Pinpoint the cell where the given text exists, returning its [X, Y] midpoint coordinate. 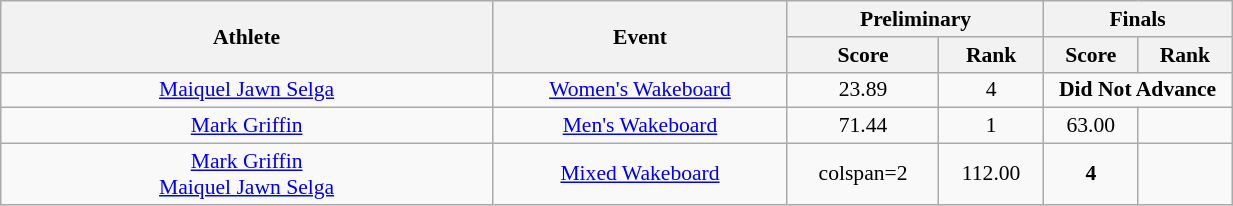
63.00 [1092, 126]
Maiquel Jawn Selga [247, 90]
Event [640, 36]
Mark GriffinMaiquel Jawn Selga [247, 174]
71.44 [862, 126]
colspan=2 [862, 174]
Finals [1138, 19]
Preliminary [915, 19]
Mark Griffin [247, 126]
Mixed Wakeboard [640, 174]
Did Not Advance [1138, 90]
Men's Wakeboard [640, 126]
23.89 [862, 90]
1 [992, 126]
Women's Wakeboard [640, 90]
112.00 [992, 174]
Athlete [247, 36]
